Identify which cell holds the provided text, then report its [x, y] central coordinate. 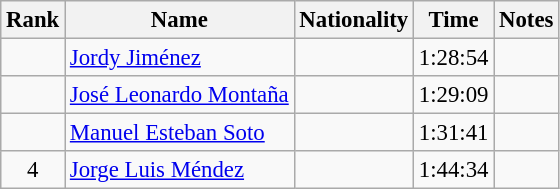
José Leonardo Montaña [180, 95]
4 [33, 170]
Notes [526, 20]
1:31:41 [454, 133]
Time [454, 20]
1:29:09 [454, 95]
1:44:34 [454, 170]
Rank [33, 20]
Manuel Esteban Soto [180, 133]
Nationality [354, 20]
Name [180, 20]
1:28:54 [454, 58]
Jorge Luis Méndez [180, 170]
Jordy Jiménez [180, 58]
